Output the (X, Y) coordinate of the center of the cell containing the given text.  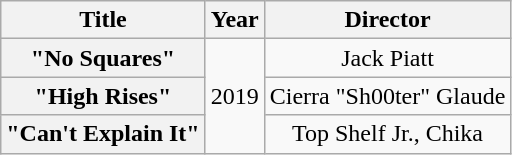
2019 (234, 96)
Director (388, 20)
"Can't Explain It" (103, 134)
Year (234, 20)
Cierra "Sh00ter" Glaude (388, 96)
Top Shelf Jr., Chika (388, 134)
"No Squares" (103, 58)
Jack Piatt (388, 58)
Title (103, 20)
"High Rises" (103, 96)
